Detect which cell encompasses the target text, then output its (x, y) center coordinate. 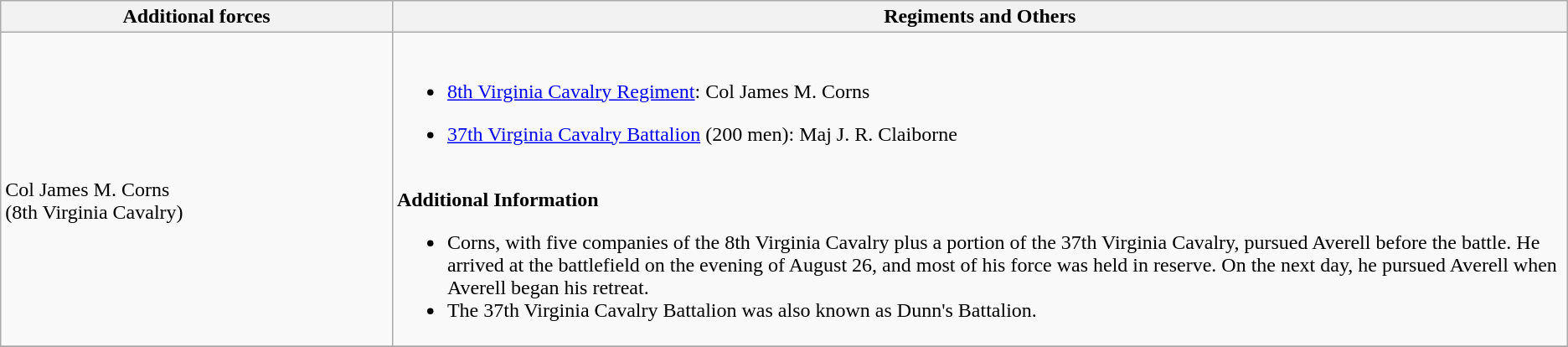
Additional forces (197, 17)
Col James M. Corns(8th Virginia Cavalry) (197, 189)
Regiments and Others (980, 17)
